Capture the cell that displays the provided text and extract its [X, Y] central coordinate. 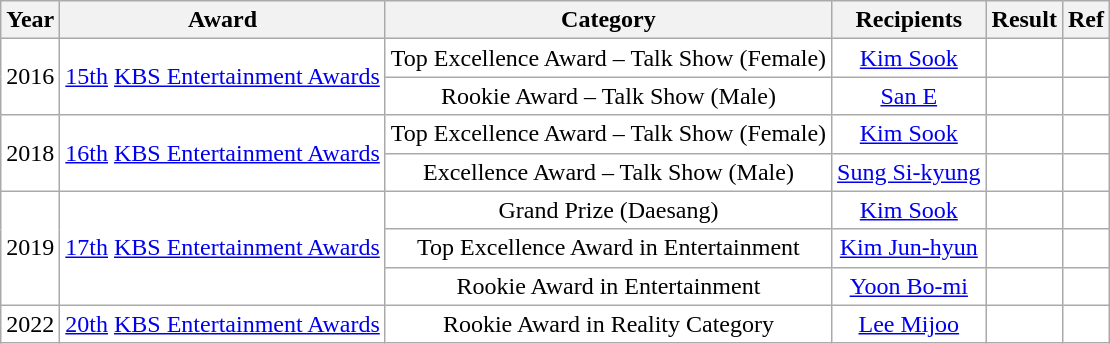
Lee Mijoo [909, 324]
2018 [30, 153]
Category [608, 20]
16th KBS Entertainment Awards [223, 153]
Rookie Award – Talk Show (Male) [608, 96]
2019 [30, 248]
Yoon Bo-mi [909, 286]
Rookie Award in Entertainment [608, 286]
San E [909, 96]
Sung Si-kyung [909, 172]
15th KBS Entertainment Awards [223, 77]
Recipients [909, 20]
Result [1024, 20]
Kim Jun-hyun [909, 248]
Excellence Award – Talk Show (Male) [608, 172]
20th KBS Entertainment Awards [223, 324]
Grand Prize (Daesang) [608, 210]
Year [30, 20]
Ref [1086, 20]
Rookie Award in Reality Category [608, 324]
Award [223, 20]
Top Excellence Award in Entertainment [608, 248]
2016 [30, 77]
17th KBS Entertainment Awards [223, 248]
2022 [30, 324]
